Search for the cell housing the specified text and yield its (x, y) center coordinate. 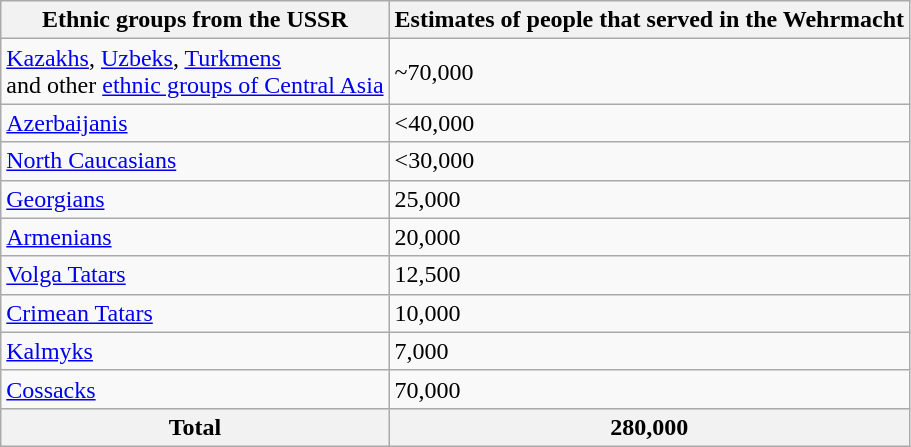
10,000 (650, 313)
70,000 (650, 389)
Cossacks (195, 389)
Armenians (195, 237)
Georgians (195, 199)
Crimean Tatars (195, 313)
<40,000 (650, 123)
20,000 (650, 237)
25,000 (650, 199)
Ethnic groups from the USSR (195, 20)
Volga Tatars (195, 275)
<30,000 (650, 161)
~70,000 (650, 72)
280,000 (650, 427)
Kazakhs, Uzbeks, Turkmensand other ethnic groups of Central Asia (195, 72)
Kalmyks (195, 351)
7,000 (650, 351)
Total (195, 427)
Azerbaijanis (195, 123)
North Caucasians (195, 161)
12,500 (650, 275)
Estimates of people that served in the Wehrmacht (650, 20)
